Scan for the cell matching the given text and deliver its [x, y] coordinate at center. 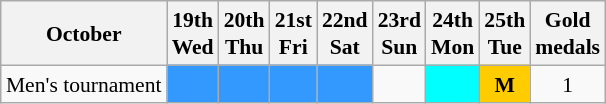
M [504, 84]
1 [568, 84]
21stFri [294, 33]
Men's tournament [84, 84]
19thWed [193, 33]
20thThu [244, 33]
Goldmedals [568, 33]
25thTue [504, 33]
22ndSat [345, 33]
October [84, 33]
24thMon [452, 33]
23rdSun [400, 33]
